Provide the (X, Y) coordinate of the cell's center where the given text is located.  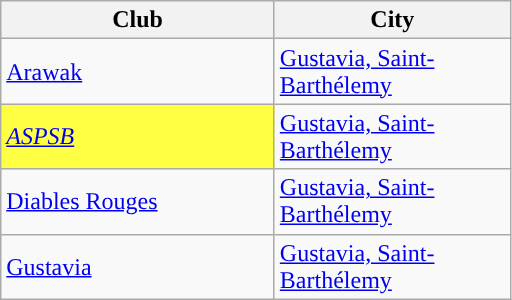
ASPSB (138, 136)
City (392, 20)
Club (138, 20)
Diables Rouges (138, 202)
Arawak (138, 72)
Gustavia (138, 266)
